Provide the [x, y] coordinate of the cell's center where the given text is located.  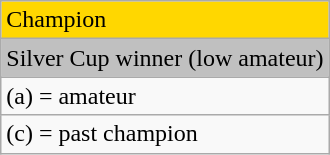
Champion [165, 20]
Silver Cup winner (low amateur) [165, 58]
(c) = past champion [165, 134]
(a) = amateur [165, 96]
